Locate the cell with the specified text and output its [x, y] center coordinate. 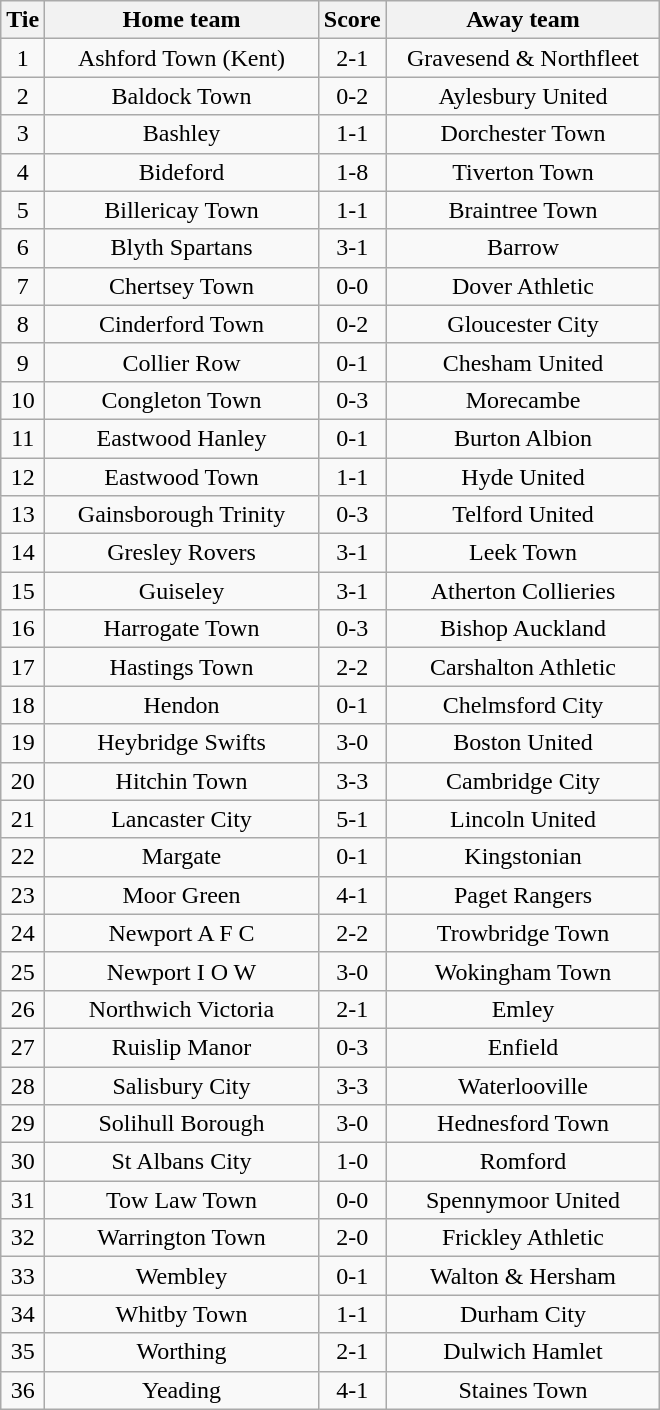
Whitby Town [182, 1314]
Lancaster City [182, 819]
Bashley [182, 134]
2 [23, 96]
Trowbridge Town [523, 933]
12 [23, 477]
Walton & Hersham [523, 1276]
Cinderford Town [182, 324]
Eastwood Town [182, 477]
4 [23, 172]
5 [23, 210]
19 [23, 743]
35 [23, 1352]
Heybridge Swifts [182, 743]
Worthing [182, 1352]
Cambridge City [523, 781]
Gainsborough Trinity [182, 515]
Hendon [182, 705]
Boston United [523, 743]
Harrogate Town [182, 629]
Chertsey Town [182, 286]
Congleton Town [182, 400]
23 [23, 895]
Eastwood Hanley [182, 438]
32 [23, 1238]
Hyde United [523, 477]
Burton Albion [523, 438]
Telford United [523, 515]
Warrington Town [182, 1238]
Wokingham Town [523, 971]
Romford [523, 1162]
10 [23, 400]
5-1 [352, 819]
24 [23, 933]
Score [352, 20]
Dorchester Town [523, 134]
1-8 [352, 172]
15 [23, 591]
Newport A F C [182, 933]
Morecambe [523, 400]
Enfield [523, 1047]
Spennymoor United [523, 1200]
Yeading [182, 1390]
34 [23, 1314]
22 [23, 857]
6 [23, 248]
Gresley Rovers [182, 553]
Bideford [182, 172]
Tiverton Town [523, 172]
Ashford Town (Kent) [182, 58]
Frickley Athletic [523, 1238]
Paget Rangers [523, 895]
Newport I O W [182, 971]
9 [23, 362]
Hitchin Town [182, 781]
Lincoln United [523, 819]
36 [23, 1390]
Atherton Collieries [523, 591]
2-0 [352, 1238]
Blyth Spartans [182, 248]
Billericay Town [182, 210]
Chelmsford City [523, 705]
Margate [182, 857]
27 [23, 1047]
14 [23, 553]
Carshalton Athletic [523, 667]
Collier Row [182, 362]
Leek Town [523, 553]
Chesham United [523, 362]
26 [23, 1009]
Braintree Town [523, 210]
St Albans City [182, 1162]
Solihull Borough [182, 1124]
30 [23, 1162]
Staines Town [523, 1390]
21 [23, 819]
Tie [23, 20]
Aylesbury United [523, 96]
17 [23, 667]
8 [23, 324]
16 [23, 629]
20 [23, 781]
1 [23, 58]
7 [23, 286]
Salisbury City [182, 1085]
33 [23, 1276]
Dulwich Hamlet [523, 1352]
18 [23, 705]
Moor Green [182, 895]
29 [23, 1124]
31 [23, 1200]
3 [23, 134]
Guiseley [182, 591]
Emley [523, 1009]
Home team [182, 20]
11 [23, 438]
Waterlooville [523, 1085]
Gloucester City [523, 324]
Hastings Town [182, 667]
Northwich Victoria [182, 1009]
Away team [523, 20]
28 [23, 1085]
Gravesend & Northfleet [523, 58]
Durham City [523, 1314]
Barrow [523, 248]
Dover Athletic [523, 286]
25 [23, 971]
Bishop Auckland [523, 629]
Wembley [182, 1276]
Hednesford Town [523, 1124]
Kingstonian [523, 857]
Baldock Town [182, 96]
1-0 [352, 1162]
Ruislip Manor [182, 1047]
Tow Law Town [182, 1200]
13 [23, 515]
